Locate the cell with the specified text and output its [X, Y] center coordinate. 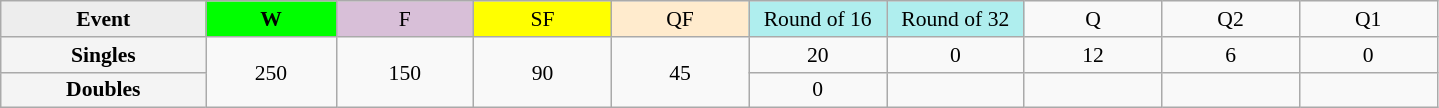
150 [405, 72]
45 [680, 72]
12 [1093, 55]
20 [818, 55]
6 [1231, 55]
Q2 [1231, 19]
Singles [104, 55]
W [271, 19]
250 [271, 72]
90 [543, 72]
QF [680, 19]
Q1 [1368, 19]
SF [543, 19]
Round of 32 [955, 19]
F [405, 19]
Event [104, 19]
Q [1093, 19]
Round of 16 [818, 19]
Doubles [104, 90]
